Extract the (X, Y) coordinate from the center of the cell holding the provided text.  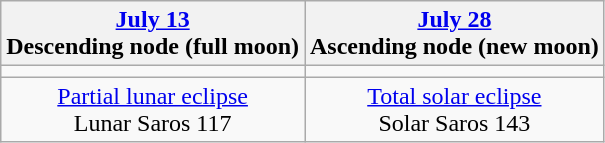
Partial lunar eclipseLunar Saros 117 (153, 110)
Total solar eclipseSolar Saros 143 (454, 110)
July 13Descending node (full moon) (153, 34)
July 28Ascending node (new moon) (454, 34)
